Extract the (X, Y) coordinate from the center of the cell holding the provided text.  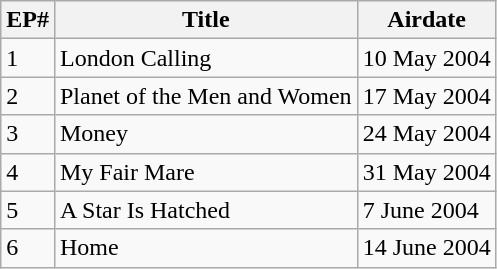
1 (28, 58)
Money (206, 134)
31 May 2004 (426, 172)
A Star Is Hatched (206, 210)
5 (28, 210)
10 May 2004 (426, 58)
4 (28, 172)
Home (206, 248)
2 (28, 96)
17 May 2004 (426, 96)
My Fair Mare (206, 172)
6 (28, 248)
3 (28, 134)
EP# (28, 20)
Planet of the Men and Women (206, 96)
Title (206, 20)
24 May 2004 (426, 134)
7 June 2004 (426, 210)
14 June 2004 (426, 248)
London Calling (206, 58)
Airdate (426, 20)
